From the cell containing the given text, extract its center point as [X, Y] coordinate. 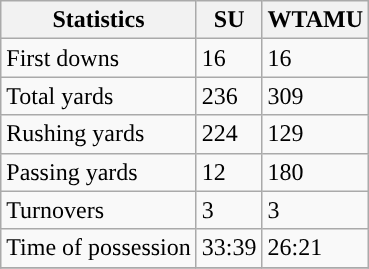
309 [316, 96]
33:39 [229, 248]
12 [229, 172]
SU [229, 20]
129 [316, 134]
236 [229, 96]
First downs [99, 58]
26:21 [316, 248]
Statistics [99, 20]
Passing yards [99, 172]
Time of possession [99, 248]
WTAMU [316, 20]
Total yards [99, 96]
224 [229, 134]
Turnovers [99, 210]
Rushing yards [99, 134]
180 [316, 172]
